Identify which cell holds the provided text, then report its [x, y] central coordinate. 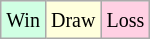
Draw [72, 20]
Win [24, 20]
Loss [126, 20]
